From the cell containing the given text, extract its center point as (x, y) coordinate. 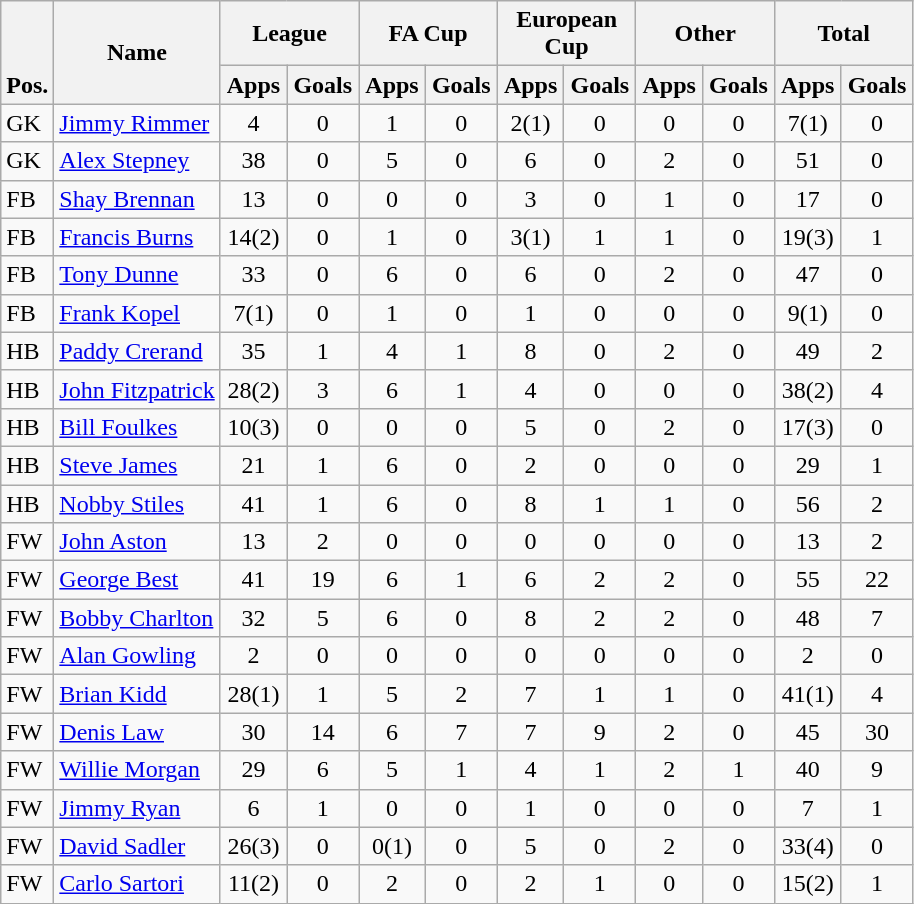
19(3) (808, 237)
47 (808, 275)
Alan Gowling (137, 656)
George Best (137, 580)
Carlo Sartori (137, 884)
Alex Stepney (137, 161)
Denis Law (137, 732)
45 (808, 732)
38(2) (808, 389)
35 (254, 351)
14 (323, 732)
Jimmy Ryan (137, 808)
15(2) (808, 884)
26(3) (254, 846)
33(4) (808, 846)
Brian Kidd (137, 694)
Pos. (28, 52)
2(1) (530, 123)
10(3) (254, 427)
Shay Brennan (137, 199)
40 (808, 770)
38 (254, 161)
28(2) (254, 389)
Willie Morgan (137, 770)
FA Cup (428, 34)
Francis Burns (137, 237)
Steve James (137, 465)
Bobby Charlton (137, 618)
41(1) (808, 694)
League (290, 34)
48 (808, 618)
Tony Dunne (137, 275)
22 (877, 580)
Name (137, 52)
Total (844, 34)
17 (808, 199)
Other (706, 34)
Paddy Crerand (137, 351)
51 (808, 161)
14(2) (254, 237)
21 (254, 465)
17(3) (808, 427)
John Aston (137, 542)
0(1) (392, 846)
32 (254, 618)
49 (808, 351)
11(2) (254, 884)
European Cup (566, 34)
33 (254, 275)
Nobby Stiles (137, 503)
Bill Foulkes (137, 427)
9(1) (808, 313)
Frank Kopel (137, 313)
56 (808, 503)
3(1) (530, 237)
19 (323, 580)
55 (808, 580)
28(1) (254, 694)
Jimmy Rimmer (137, 123)
John Fitzpatrick (137, 389)
David Sadler (137, 846)
